Provide the [x, y] coordinate of the cell's center where the given text is located.  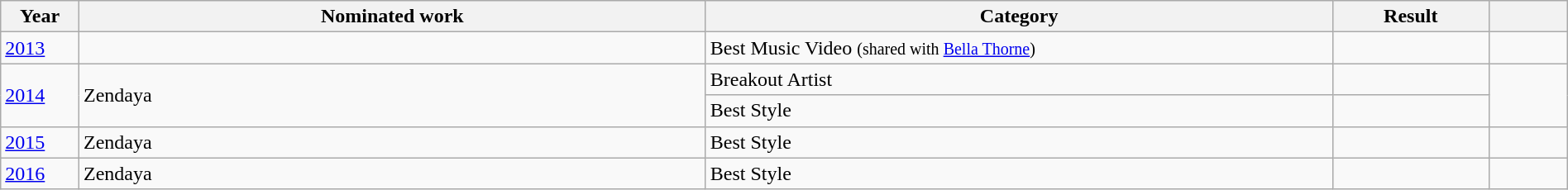
2013 [40, 48]
2016 [40, 173]
Nominated work [392, 17]
Best Music Video (shared with Bella Thorne) [1019, 48]
Year [40, 17]
Breakout Artist [1019, 79]
2015 [40, 142]
2014 [40, 95]
Category [1019, 17]
Result [1411, 17]
